Return the (X, Y) coordinate for the center point of the cell that contains the specified text.  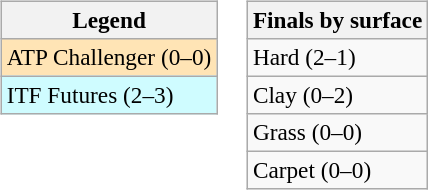
Legend (108, 20)
ATP Challenger (0–0) (108, 57)
ITF Futures (2–3) (108, 95)
Clay (0–2) (337, 95)
Grass (0–0) (337, 133)
Finals by surface (337, 20)
Carpet (0–0) (337, 171)
Hard (2–1) (337, 57)
